Find where the given text appears and provide that cell's center as (x, y) coordinate. 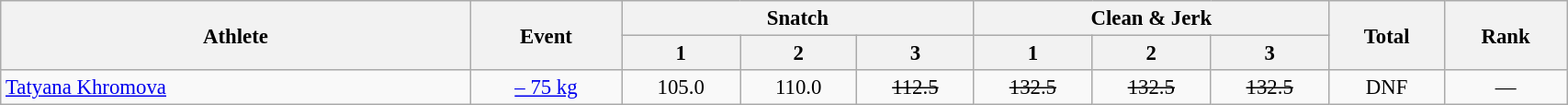
110.0 (799, 87)
– 75 kg (546, 87)
DNF (1387, 87)
Tatyana Khromova (235, 87)
Total (1387, 35)
105.0 (682, 87)
112.5 (915, 87)
Event (546, 35)
Athlete (235, 35)
— (1506, 87)
Clean & Jerk (1152, 18)
Snatch (797, 18)
Rank (1506, 35)
